Locate the cell with the specified text and output its [x, y] center coordinate. 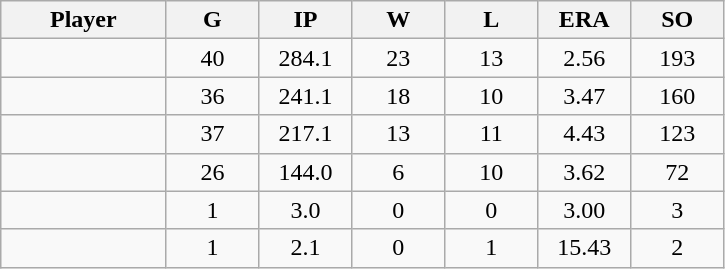
36 [212, 96]
2.56 [584, 58]
15.43 [584, 248]
144.0 [306, 172]
72 [678, 172]
ERA [584, 20]
284.1 [306, 58]
6 [398, 172]
40 [212, 58]
217.1 [306, 134]
3.0 [306, 210]
241.1 [306, 96]
37 [212, 134]
2.1 [306, 248]
26 [212, 172]
193 [678, 58]
3.00 [584, 210]
11 [492, 134]
L [492, 20]
3.62 [584, 172]
IP [306, 20]
123 [678, 134]
2 [678, 248]
3.47 [584, 96]
4.43 [584, 134]
18 [398, 96]
G [212, 20]
3 [678, 210]
Player [84, 20]
SO [678, 20]
23 [398, 58]
W [398, 20]
160 [678, 96]
